Detect which cell encompasses the target text, then output its (x, y) center coordinate. 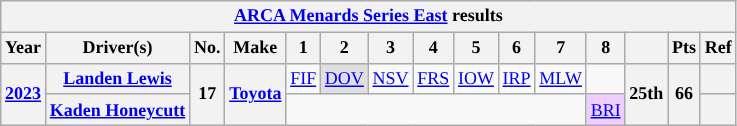
66 (684, 94)
NSV (390, 78)
5 (476, 48)
6 (516, 48)
DOV (345, 78)
Landen Lewis (117, 78)
25th (646, 94)
No. (208, 48)
4 (434, 48)
Make (256, 48)
Driver(s) (117, 48)
2023 (24, 94)
Pts (684, 48)
3 (390, 48)
BRI (606, 110)
IRP (516, 78)
1 (304, 48)
7 (560, 48)
2 (345, 48)
ARCA Menards Series East results (368, 16)
17 (208, 94)
IOW (476, 78)
8 (606, 48)
MLW (560, 78)
FIF (304, 78)
FRS (434, 78)
Kaden Honeycutt (117, 110)
Ref (718, 48)
Year (24, 48)
Toyota (256, 94)
